Scan for the cell matching the given text and deliver its (X, Y) coordinate at center. 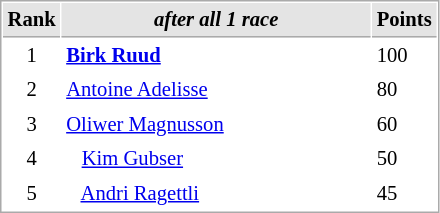
Oliwer Magnusson (216, 124)
Birk Ruud (216, 56)
Points (404, 20)
50 (404, 158)
1 (32, 56)
5 (32, 194)
2 (32, 90)
Kim Gubser (216, 158)
3 (32, 124)
45 (404, 194)
after all 1 race (216, 20)
100 (404, 56)
60 (404, 124)
Antoine Adelisse (216, 90)
Andri Ragettli (216, 194)
80 (404, 90)
Rank (32, 20)
4 (32, 158)
